Scan for the cell matching the given text and deliver its (x, y) coordinate at center. 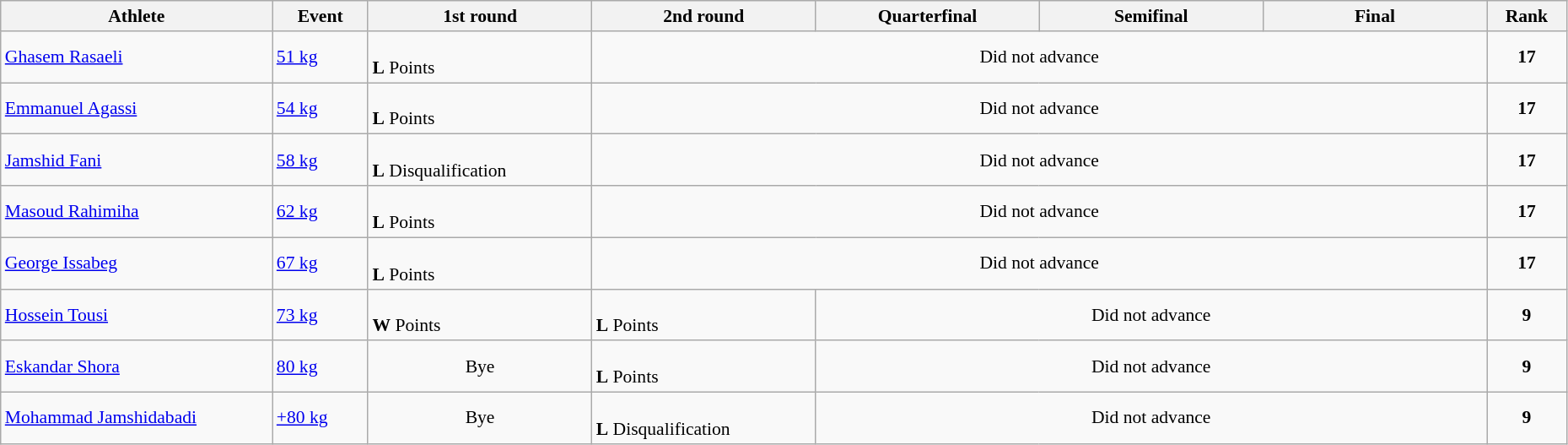
Athlete (137, 16)
Final (1375, 16)
1st round (479, 16)
Event (321, 16)
Hossein Tousi (137, 314)
Emmanuel Agassi (137, 108)
62 kg (321, 211)
Rank (1527, 16)
54 kg (321, 108)
Quarterfinal (928, 16)
W Points (479, 314)
73 kg (321, 314)
51 kg (321, 57)
Eskandar Shora (137, 366)
+80 kg (321, 419)
80 kg (321, 366)
Mohammad Jamshidabadi (137, 419)
58 kg (321, 160)
George Issabeg (137, 263)
Jamshid Fani (137, 160)
67 kg (321, 263)
Semifinal (1150, 16)
Masoud Rahimiha (137, 211)
Ghasem Rasaeli (137, 57)
2nd round (703, 16)
